Extract the [X, Y] coordinate from the center of the cell holding the provided text.  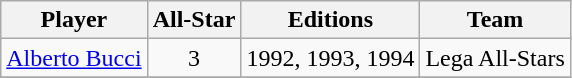
Lega All-Stars [495, 58]
1992, 1993, 1994 [330, 58]
All-Star [194, 20]
Player [74, 20]
3 [194, 58]
Team [495, 20]
Alberto Bucci [74, 58]
Editions [330, 20]
